Find where the given text appears and provide that cell's center as (X, Y) coordinate. 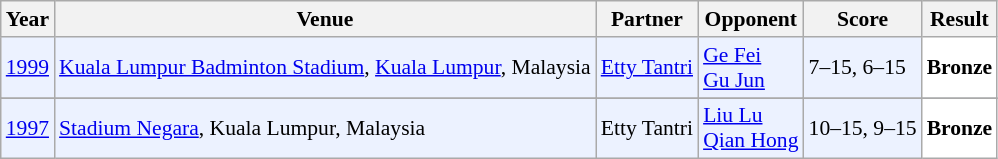
Liu Lu Qian Hong (750, 128)
Year (28, 19)
7–15, 6–15 (863, 68)
Kuala Lumpur Badminton Stadium, Kuala Lumpur, Malaysia (325, 68)
Ge Fei Gu Jun (750, 68)
1999 (28, 68)
Stadium Negara, Kuala Lumpur, Malaysia (325, 128)
Result (960, 19)
Venue (325, 19)
Opponent (750, 19)
1997 (28, 128)
Score (863, 19)
10–15, 9–15 (863, 128)
Partner (647, 19)
